Extract the [X, Y] coordinate from the center of the cell holding the provided text.  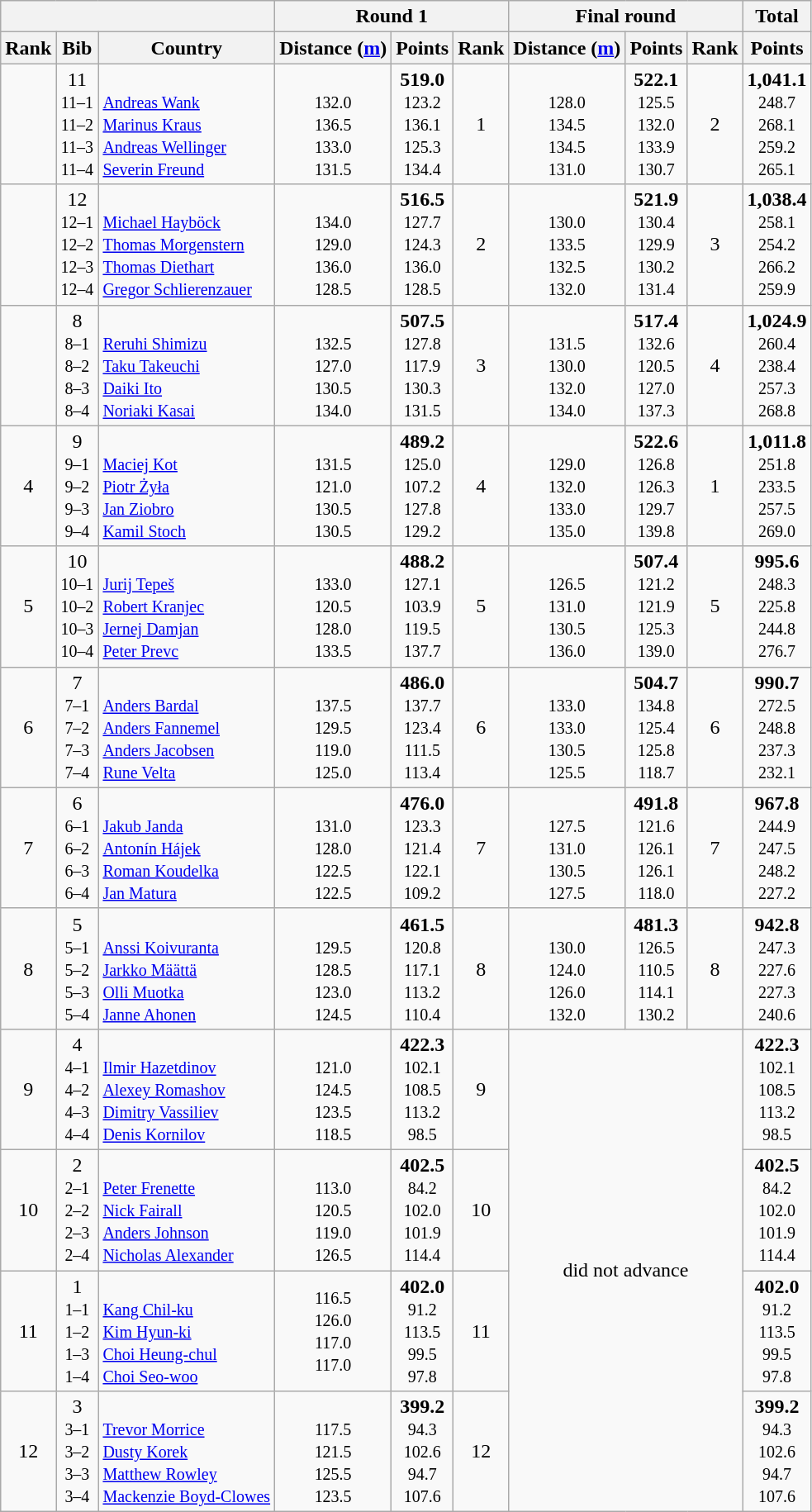
967.8 244.9 247.5 248.2 227.2 [776, 848]
491.8 121.6 126.1 126.1 118.0 [656, 848]
1,041.1 248.7 268.1 259.2 265.1 [776, 124]
Country [187, 48]
Peter Frenette Nick Fairall Anders Johnson Nicholas Alexander [187, 1210]
3 3–1 3–2 3–3 3–4 [78, 1452]
4 4–1 4–2 4–3 4–4 [78, 1089]
Round 1 [392, 17]
129.0 132.0 133.0 135.0 [567, 486]
132.5 127.0 130.5 134.0 [334, 365]
Kang Chil-ku Kim Hyun-ki Choi Heung-chul Choi Seo-woo [187, 1331]
133.0 120.5 128.0 133.5 [334, 606]
126.5 131.0 130.5 136.0 [567, 606]
11 11–1 11–2 11–3 11–4 [78, 124]
995.6 248.3 225.8 244.8 276.7 [776, 606]
Bib [78, 48]
521.9 130.4 129.9 130.2 131.4 [656, 245]
131.0 128.0 122.5 122.5 [334, 848]
Jurij Tepeš Robert Kranjec Jernej Damjan Peter Prevc [187, 606]
1,038.4 258.1 254.2 266.2 259.9 [776, 245]
Maciej Kot Piotr Żyła Jan Ziobro Kamil Stoch [187, 486]
133.0 133.0 130.5 125.5 [567, 727]
489.2 125.0 107.2 127.8 129.2 [423, 486]
130.0 124.0 126.0 132.0 [567, 968]
8 8–1 8–2 8–3 8–4 [78, 365]
116.5 126.0 117.0 117.0 [334, 1331]
516.5 127.7 124.3 136.0 128.5 [423, 245]
129.5 128.5 123.0 124.5 [334, 968]
488.2 127.1 103.9 119.5 137.7 [423, 606]
132.0 136.5 133.0 131.5 [334, 124]
522.6 126.8 126.3 129.7 139.8 [656, 486]
942.8 247.3 227.6 227.3 240.6 [776, 968]
507.4 121.2 121.9 125.3 139.0 [656, 606]
130.0 133.5 132.5 132.0 [567, 245]
486.0 137.7 123.4 111.5 113.4 [423, 727]
5 5–1 5–2 5–3 5–4 [78, 968]
461.5 120.8 117.1 113.2 110.4 [423, 968]
Ilmir Hazetdinov Alexey Romashov Dimitry Vassiliev Denis Kornilov [187, 1089]
1,011.8 251.8 233.5 257.5 269.0 [776, 486]
Anssi Koivuranta Jarkko Määttä Olli Muotka Janne Ahonen [187, 968]
Trevor Morrice Dusty Korek Matthew Rowley Mackenzie Boyd-Clowes [187, 1452]
7 7–1 7–2 7–3 7–4 [78, 727]
113.0 120.5 119.0 126.5 [334, 1210]
Jakub Janda Antonín Hájek Roman Koudelka Jan Matura [187, 848]
121.0 124.5 123.5 118.5 [334, 1089]
Total [776, 17]
481.3 126.5 110.5 114.1 130.2 [656, 968]
1 1–1 1–2 1–3 1–4 [78, 1331]
517.4 132.6 120.5 127.0 137.3 [656, 365]
12 12–1 12–2 12–3 12–4 [78, 245]
128.0 134.5 134.5 131.0 [567, 124]
6 6–1 6–2 6–3 6–4 [78, 848]
117.5 121.5 125.5 123.5 [334, 1452]
137.5 129.5 119.0 125.0 [334, 727]
Reruhi Shimizu Taku Takeuchi Daiki Ito Noriaki Kasai [187, 365]
2 2–1 2–2 2–3 2–4 [78, 1210]
507.5 127.8 117.9 130.3 131.5 [423, 365]
504.7 134.8 125.4 125.8 118.7 [656, 727]
131.5 130.0 132.0 134.0 [567, 365]
519.0 123.2 136.1 125.3 134.4 [423, 124]
9 9–1 9–2 9–3 9–4 [78, 486]
131.5 121.0 130.5 130.5 [334, 486]
134.0 129.0 136.0 128.5 [334, 245]
476.0 123.3 121.4 122.1 109.2 [423, 848]
990.7 272.5 248.8 237.3 232.1 [776, 727]
10 10–1 10–2 10–3 10–4 [78, 606]
did not advance [626, 1270]
127.5 131.0 130.5 127.5 [567, 848]
Michael Hayböck Thomas Morgenstern Thomas Diethart Gregor Schlierenzauer [187, 245]
Anders Bardal Anders Fannemel Anders Jacobsen Rune Velta [187, 727]
522.1 125.5 132.0 133.9 130.7 [656, 124]
1,024.9 260.4 238.4 257.3 268.8 [776, 365]
Final round [626, 17]
Andreas Wank Marinus Kraus Andreas Wellinger Severin Freund [187, 124]
